Determine the (x, y) coordinate at the center of the cell enclosing the given text.  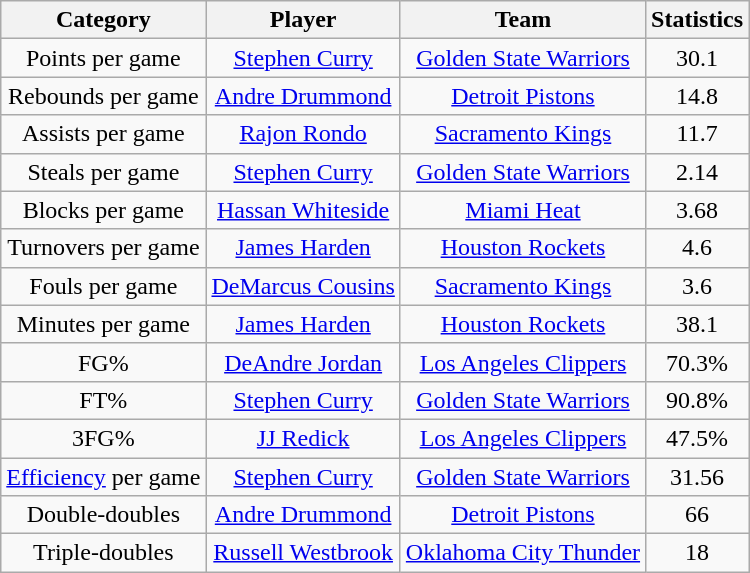
30.1 (698, 58)
Points per game (104, 58)
Minutes per game (104, 324)
2.14 (698, 172)
Steals per game (104, 172)
3.6 (698, 286)
Miami Heat (522, 210)
Rebounds per game (104, 96)
38.1 (698, 324)
Fouls per game (104, 286)
31.56 (698, 477)
3FG% (104, 438)
Russell Westbrook (303, 553)
JJ Redick (303, 438)
Statistics (698, 20)
Double-doubles (104, 515)
Hassan Whiteside (303, 210)
70.3% (698, 362)
DeAndre Jordan (303, 362)
Turnovers per game (104, 248)
Rajon Rondo (303, 134)
FG% (104, 362)
3.68 (698, 210)
47.5% (698, 438)
Player (303, 20)
90.8% (698, 400)
Assists per game (104, 134)
DeMarcus Cousins (303, 286)
Efficiency per game (104, 477)
Blocks per game (104, 210)
11.7 (698, 134)
14.8 (698, 96)
Team (522, 20)
4.6 (698, 248)
Oklahoma City Thunder (522, 553)
Triple-doubles (104, 553)
FT% (104, 400)
18 (698, 553)
Category (104, 20)
66 (698, 515)
